Detect which cell encompasses the target text, then output its [x, y] center coordinate. 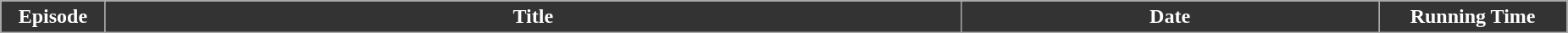
Episode [53, 17]
Date [1171, 17]
Title [534, 17]
Running Time [1473, 17]
